Extract the [x, y] coordinate from the center of the cell holding the provided text.  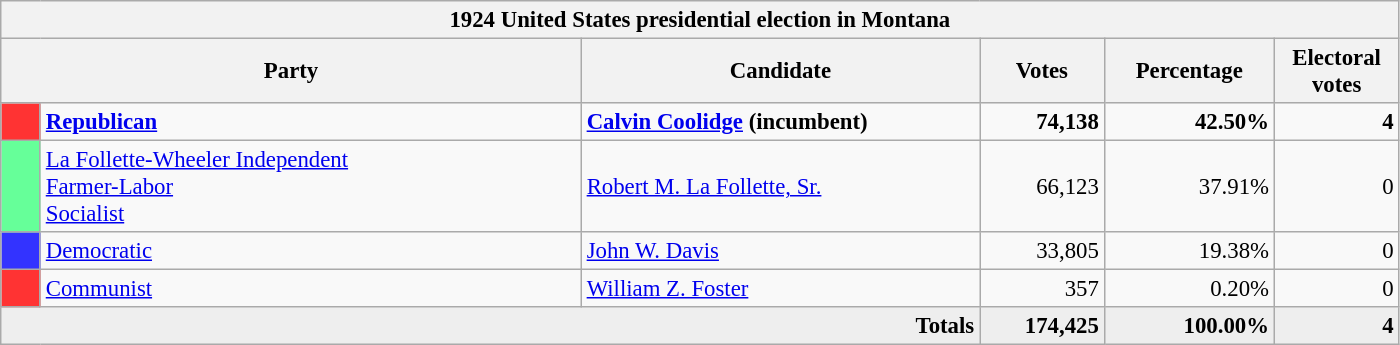
Communist [310, 289]
74,138 [1042, 122]
37.91% [1189, 187]
Party [292, 72]
Calvin Coolidge (incumbent) [780, 122]
Candidate [780, 72]
William Z. Foster [780, 289]
Democratic [310, 251]
357 [1042, 289]
4 [1336, 122]
66,123 [1042, 187]
La Follette-Wheeler IndependentFarmer-LaborSocialist [310, 187]
33,805 [1042, 251]
Robert M. La Follette, Sr. [780, 187]
John W. Davis [780, 251]
42.50% [1189, 122]
Votes [1042, 72]
Electoral votes [1336, 72]
Republican [310, 122]
1924 United States presidential election in Montana [700, 20]
Percentage [1189, 72]
19.38% [1189, 251]
0.20% [1189, 289]
